Return the [X, Y] coordinate for the center point of the cell that contains the specified text.  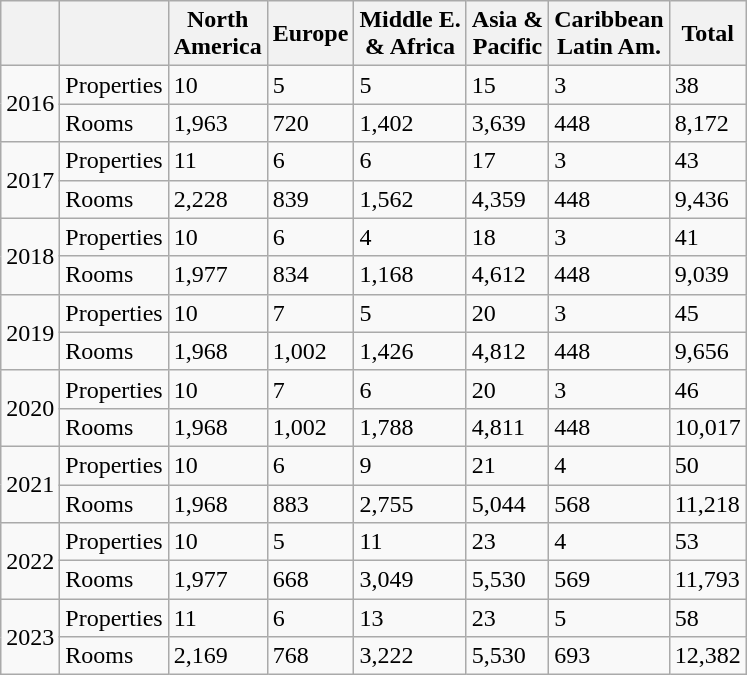
4,811 [507, 427]
3,049 [410, 580]
4,812 [507, 351]
Asia &Pacific [507, 34]
Total [708, 34]
38 [708, 85]
41 [708, 237]
58 [708, 618]
5,044 [507, 503]
693 [609, 656]
839 [310, 199]
3,222 [410, 656]
53 [708, 542]
8,172 [708, 123]
9 [410, 465]
43 [708, 161]
Middle E.& Africa [410, 34]
21 [507, 465]
17 [507, 161]
15 [507, 85]
2016 [30, 104]
2021 [30, 484]
1,788 [410, 427]
CaribbeanLatin Am. [609, 34]
45 [708, 313]
9,436 [708, 199]
9,039 [708, 275]
12,382 [708, 656]
2,755 [410, 503]
1,426 [410, 351]
1,168 [410, 275]
720 [310, 123]
2023 [30, 637]
9,656 [708, 351]
2017 [30, 180]
569 [609, 580]
NorthAmerica [218, 34]
768 [310, 656]
4,359 [507, 199]
Europe [310, 34]
11,793 [708, 580]
46 [708, 389]
2,169 [218, 656]
13 [410, 618]
2022 [30, 561]
50 [708, 465]
2018 [30, 256]
2019 [30, 332]
4,612 [507, 275]
834 [310, 275]
2,228 [218, 199]
18 [507, 237]
3,639 [507, 123]
11,218 [708, 503]
1,402 [410, 123]
568 [609, 503]
2020 [30, 408]
1,562 [410, 199]
668 [310, 580]
883 [310, 503]
10,017 [708, 427]
1,963 [218, 123]
